Identify which cell holds the provided text, then report its (X, Y) central coordinate. 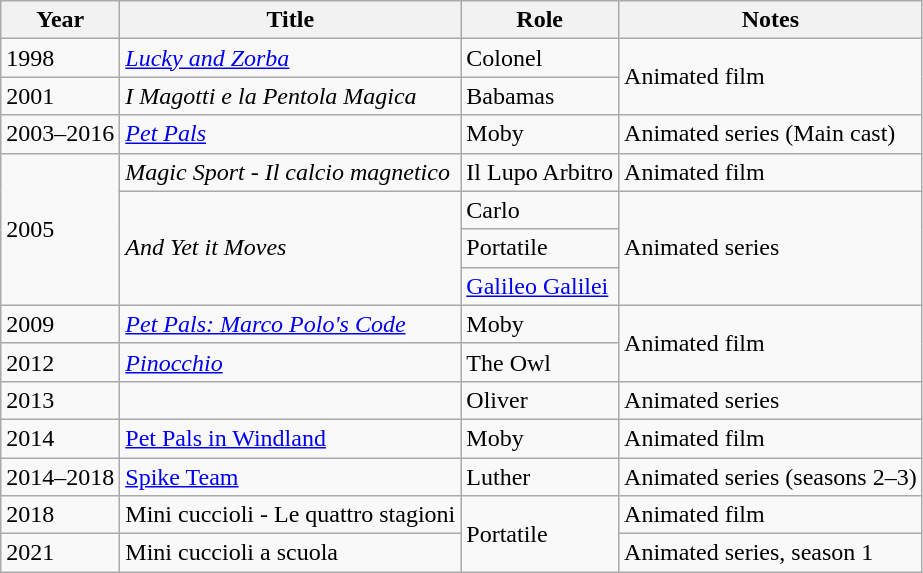
2001 (60, 96)
2005 (60, 229)
Magic Sport - Il calcio magnetico (290, 172)
Babamas (540, 96)
2012 (60, 362)
Pet Pals in Windland (290, 438)
Lucky and Zorba (290, 58)
Year (60, 20)
Spike Team (290, 477)
Galileo Galilei (540, 286)
2003–2016 (60, 134)
1998 (60, 58)
Oliver (540, 400)
Animated series (Main cast) (771, 134)
I Magotti e la Pentola Magica (290, 96)
And Yet it Moves (290, 248)
Pinocchio (290, 362)
Animated series, season 1 (771, 553)
Role (540, 20)
Notes (771, 20)
Title (290, 20)
The Owl (540, 362)
Mini cuccioli a scuola (290, 553)
2013 (60, 400)
2014 (60, 438)
Carlo (540, 210)
Pet Pals (290, 134)
2009 (60, 324)
Colonel (540, 58)
Mini cuccioli - Le quattro stagioni (290, 515)
Animated series (seasons 2–3) (771, 477)
Luther (540, 477)
Pet Pals: Marco Polo's Code (290, 324)
2018 (60, 515)
2014–2018 (60, 477)
Il Lupo Arbitro (540, 172)
2021 (60, 553)
